Locate the cell with the specified text and output its (X, Y) center coordinate. 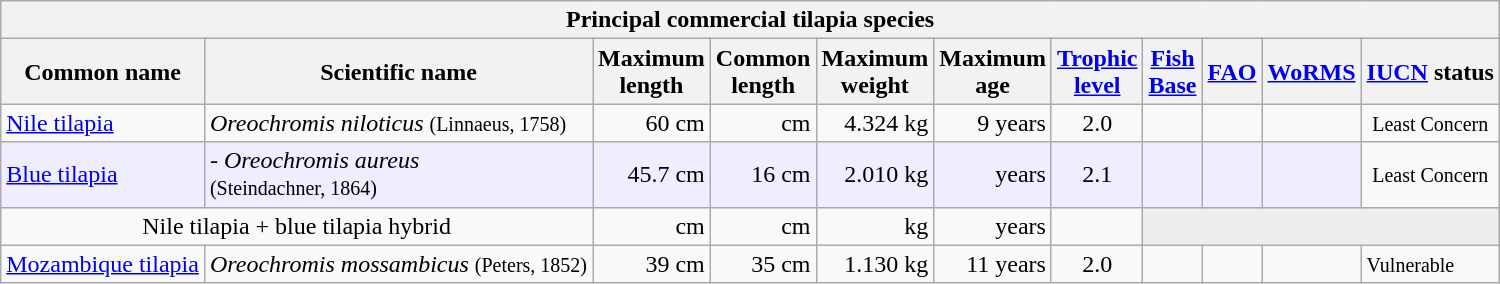
FishBase (1172, 72)
1.130 kg (875, 264)
Oreochromis mossambicus (Peters, 1852) (398, 264)
Vulnerable (1430, 264)
Maximumage (993, 72)
Maximumweight (875, 72)
Common name (103, 72)
60 cm (652, 123)
Oreochromis niloticus (Linnaeus, 1758) (398, 123)
2.010 kg (875, 174)
IUCN status (1430, 72)
Principal commercial tilapia species (750, 20)
35 cm (763, 264)
Nile tilapia (103, 123)
39 cm (652, 264)
9 years (993, 123)
4.324 kg (875, 123)
Scientific name (398, 72)
kg (875, 226)
WoRMS (1312, 72)
2.1 (1097, 174)
16 cm (763, 174)
45.7 cm (652, 174)
Maximumlength (652, 72)
Blue tilapia (103, 174)
FAO (1232, 72)
Trophiclevel (1097, 72)
Nile tilapia + blue tilapia hybrid (297, 226)
11 years (993, 264)
Mozambique tilapia (103, 264)
- Oreochromis aureus (Steindachner, 1864) (398, 174)
Commonlength (763, 72)
